Output the [x, y] coordinate of the center of the cell containing the given text.  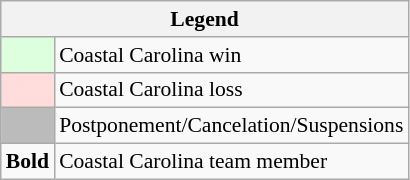
Legend [205, 19]
Coastal Carolina loss [231, 90]
Bold [28, 162]
Postponement/Cancelation/Suspensions [231, 126]
Coastal Carolina win [231, 55]
Coastal Carolina team member [231, 162]
